Search for the cell housing the specified text and yield its [x, y] center coordinate. 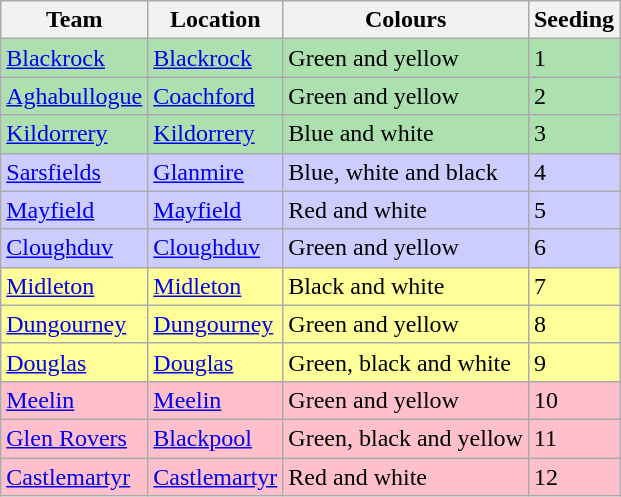
7 [574, 286]
12 [574, 477]
Blue and white [406, 134]
Blue, white and black [406, 172]
Location [216, 20]
Glanmire [216, 172]
Glen Rovers [74, 438]
5 [574, 210]
Colours [406, 20]
Aghabullogue [74, 96]
1 [574, 58]
Coachford [216, 96]
Sarsfields [74, 172]
3 [574, 134]
11 [574, 438]
8 [574, 324]
Green, black and yellow [406, 438]
2 [574, 96]
4 [574, 172]
6 [574, 248]
Black and white [406, 286]
Seeding [574, 20]
Blackpool [216, 438]
10 [574, 400]
9 [574, 362]
Green, black and white [406, 362]
Team [74, 20]
